Provide the [x, y] coordinate of the cell's center where the given text is located.  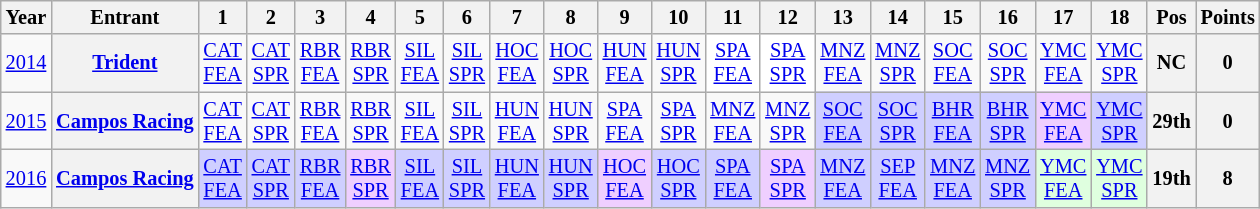
Points [1228, 17]
12 [788, 17]
Year [26, 17]
11 [732, 17]
15 [952, 17]
Entrant [124, 17]
14 [898, 17]
7 [517, 17]
3 [320, 17]
16 [1008, 17]
19th [1171, 178]
2014 [26, 63]
Pos [1171, 17]
29th [1171, 121]
SEPFEA [898, 178]
18 [1119, 17]
BHRFEA [952, 121]
Trident [124, 63]
9 [625, 17]
10 [678, 17]
6 [467, 17]
1 [222, 17]
2015 [26, 121]
4 [370, 17]
17 [1063, 17]
13 [842, 17]
2 [271, 17]
BHRSPR [1008, 121]
NC [1171, 63]
5 [420, 17]
2016 [26, 178]
